Capture the cell that displays the provided text and extract its (x, y) central coordinate. 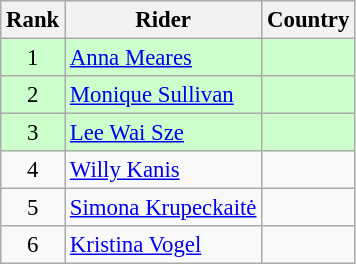
3 (33, 133)
Country (308, 20)
2 (33, 95)
1 (33, 58)
Anna Meares (164, 58)
4 (33, 170)
Rank (33, 20)
5 (33, 208)
Simona Krupeckaitė (164, 208)
Rider (164, 20)
Kristina Vogel (164, 245)
Lee Wai Sze (164, 133)
6 (33, 245)
Monique Sullivan (164, 95)
Willy Kanis (164, 170)
